Provide the (X, Y) coordinate of the cell's center where the given text is located.  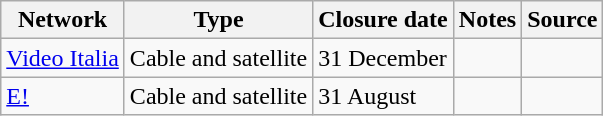
Video Italia (63, 58)
31 August (384, 96)
Source (562, 20)
Network (63, 20)
Closure date (384, 20)
Notes (487, 20)
E! (63, 96)
31 December (384, 58)
Type (218, 20)
